For the text-containing cell, return its midpoint in (X, Y) coordinate format. 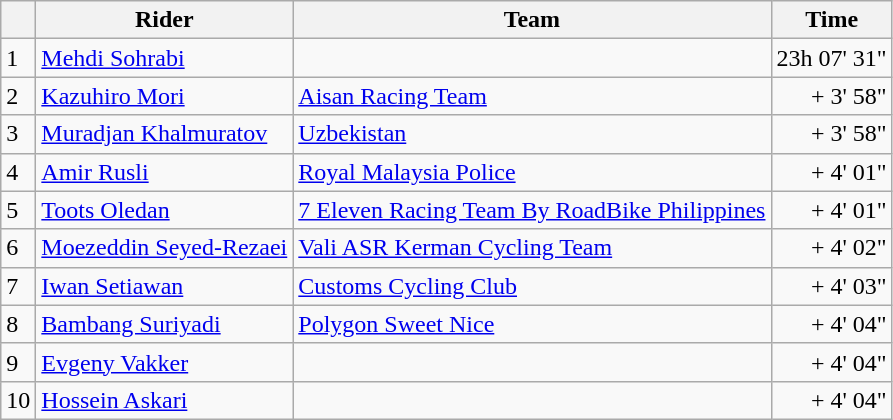
Mehdi Sohrabi (164, 58)
Toots Oledan (164, 210)
Aisan Racing Team (532, 96)
+ 4' 02" (832, 248)
Uzbekistan (532, 134)
Muradjan Khalmuratov (164, 134)
1 (18, 58)
Customs Cycling Club (532, 286)
Kazuhiro Mori (164, 96)
4 (18, 172)
Moezeddin Seyed-Rezaei (164, 248)
Amir Rusli (164, 172)
2 (18, 96)
Time (832, 20)
+ 4' 03" (832, 286)
Royal Malaysia Police (532, 172)
23h 07' 31" (832, 58)
Rider (164, 20)
Hossein Askari (164, 400)
Team (532, 20)
Evgeny Vakker (164, 362)
Vali ASR Kerman Cycling Team (532, 248)
3 (18, 134)
Bambang Suriyadi (164, 324)
10 (18, 400)
6 (18, 248)
Polygon Sweet Nice (532, 324)
9 (18, 362)
7 Eleven Racing Team By RoadBike Philippines (532, 210)
Iwan Setiawan (164, 286)
5 (18, 210)
7 (18, 286)
8 (18, 324)
